Return (x, y) of the center of cell containing provided text 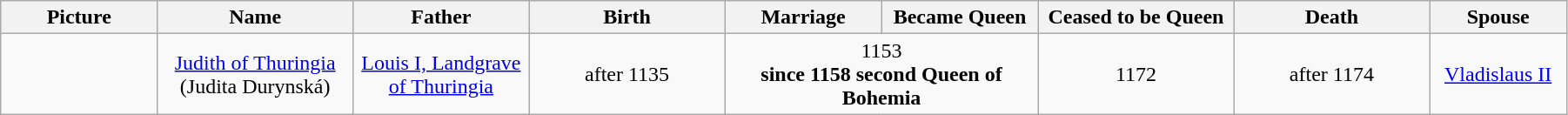
Death (1331, 17)
1153since 1158 second Queen of Bohemia (881, 74)
Vladislaus II (1498, 74)
Birth (627, 17)
Picture (79, 17)
Louis I, Landgrave of Thuringia (441, 74)
Became Queen (960, 17)
after 1174 (1331, 74)
Name (256, 17)
Ceased to be Queen (1136, 17)
Marriage (803, 17)
after 1135 (627, 74)
1172 (1136, 74)
Spouse (1498, 17)
Judith of Thuringia(Judita Durynská) (256, 74)
Father (441, 17)
